Provide the [x, y] coordinate of the cell's center where the given text is located.  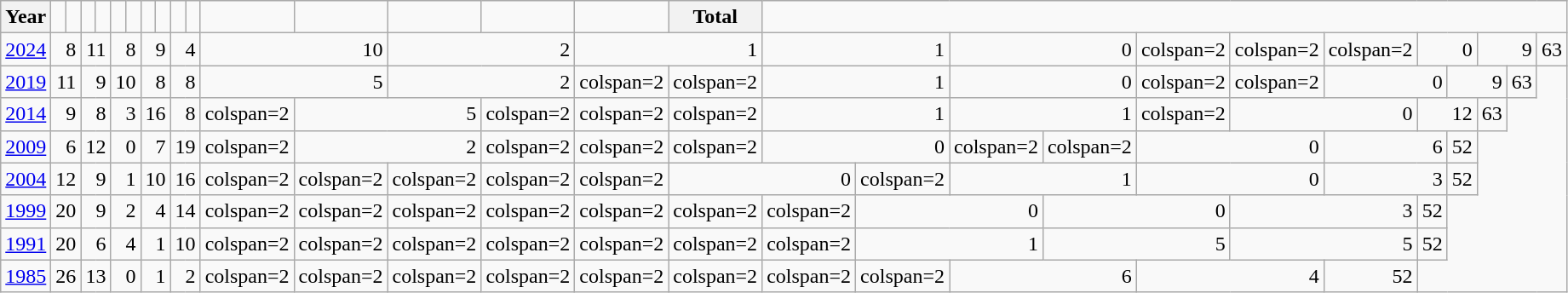
Year [26, 17]
13 [95, 276]
14 [186, 211]
1985 [26, 276]
Total [715, 17]
2024 [26, 49]
7 [155, 146]
19 [186, 146]
2004 [26, 179]
1991 [26, 244]
26 [66, 276]
2014 [26, 114]
2019 [26, 82]
2009 [26, 146]
1999 [26, 211]
